Detect which cell encompasses the target text, then output its [x, y] center coordinate. 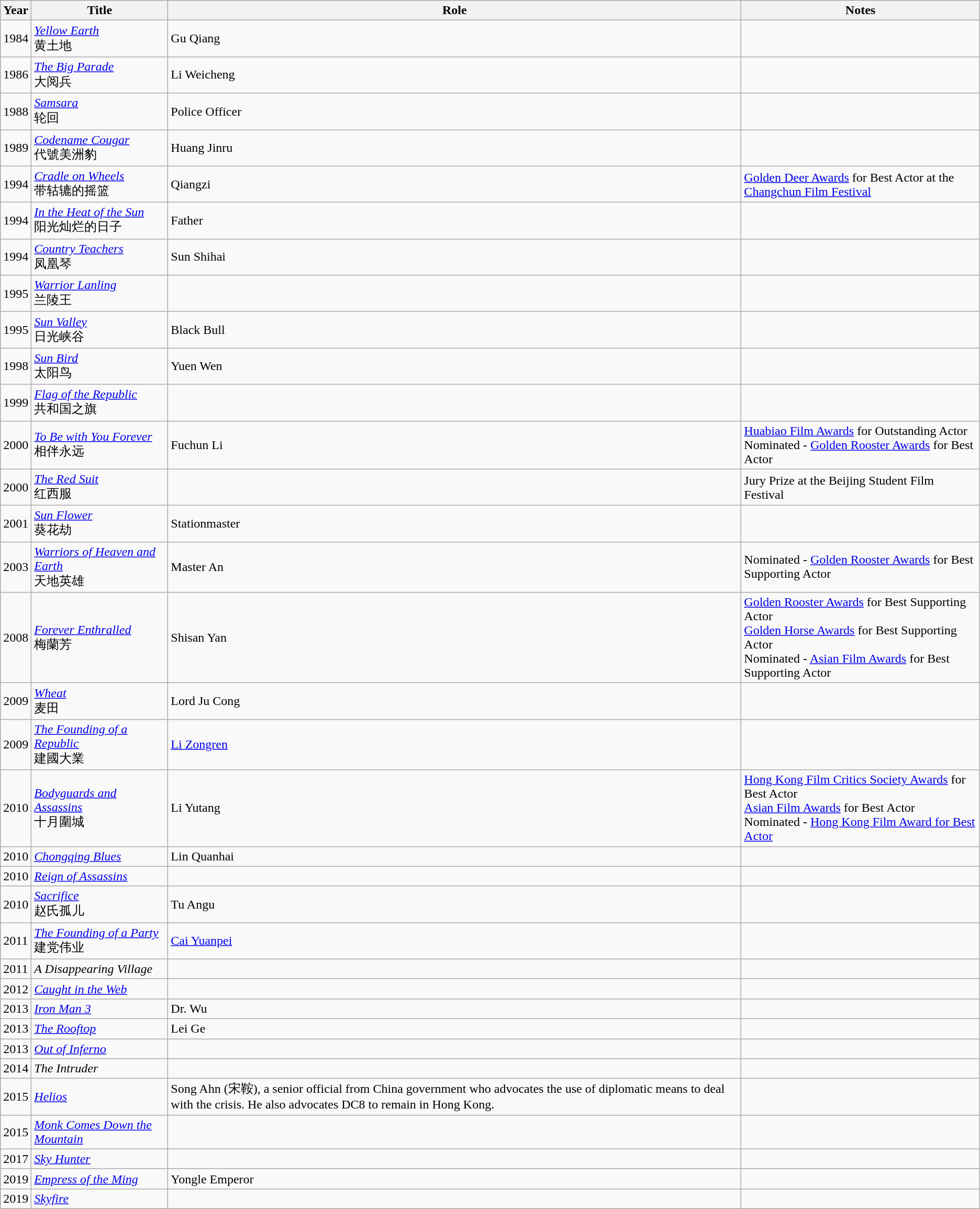
Reign of Assassins [99, 876]
Golden Rooster Awards for Best Supporting ActorGolden Horse Awards for Best Supporting ActorNominated - Asian Film Awards for Best Supporting Actor [861, 637]
Warrior Lanling兰陵王 [99, 294]
Wheat麦田 [99, 701]
Iron Man 3 [99, 1009]
Police Officer [454, 111]
Li Zongren [454, 744]
1989 [16, 148]
Forever Enthralled梅蘭芳 [99, 637]
Qiangzi [454, 184]
2003 [16, 567]
Sun Shihai [454, 257]
1998 [16, 366]
Sky Hunter [99, 1159]
The Rooftop [99, 1028]
Fuchun Li [454, 445]
Sacrifice赵氏孤儿 [99, 904]
1984 [16, 39]
2012 [16, 989]
Caught in the Web [99, 989]
Lei Ge [454, 1028]
The Founding of a Republic建國大業 [99, 744]
Master An [454, 567]
Cai Yuanpei [454, 941]
Sun Bird太阳鸟 [99, 366]
Hong Kong Film Critics Society Awards for Best ActorAsian Film Awards for Best ActorNominated - Hong Kong Film Award for Best Actor [861, 808]
A Disappearing Village [99, 969]
Yongle Emperor [454, 1179]
Sun Flower葵花劫 [99, 524]
Dr. Wu [454, 1009]
Li Weicheng [454, 75]
The Big Parade大阅兵 [99, 75]
Notes [861, 10]
1999 [16, 402]
Black Bull [454, 330]
2017 [16, 1159]
Country Teachers凤凰琴 [99, 257]
Stationmaster [454, 524]
2014 [16, 1069]
Gu Qiang [454, 39]
Li Yutang [454, 808]
Samsara轮回 [99, 111]
The Founding of a Party建党伟业 [99, 941]
Chongqing Blues [99, 856]
Father [454, 221]
In the Heat of the Sun阳光灿烂的日子 [99, 221]
2008 [16, 637]
1988 [16, 111]
Bodyguards and Assassins十月圍城 [99, 808]
To Be with You Forever相伴永远 [99, 445]
Huang Jinru [454, 148]
Role [454, 10]
Out of Inferno [99, 1048]
Codename Cougar代號美洲豹 [99, 148]
Empress of the Ming [99, 1179]
Jury Prize at the Beijing Student Film Festival [861, 487]
Helios [99, 1097]
Lin Quanhai [454, 856]
Lord Ju Cong [454, 701]
Yellow Earth黄土地 [99, 39]
1986 [16, 75]
Year [16, 10]
Sun Valley日光峡谷 [99, 330]
Huabiao Film Awards for Outstanding ActorNominated - Golden Rooster Awards for Best Actor [861, 445]
Shisan Yan [454, 637]
Cradle on Wheels带轱辘的摇篮 [99, 184]
Skyfire [99, 1199]
Golden Deer Awards for Best Actor at the Changchun Film Festival [861, 184]
Monk Comes Down the Mountain [99, 1132]
Warriors of Heaven and Earth天地英雄 [99, 567]
Title [99, 10]
Tu Angu [454, 904]
Yuen Wen [454, 366]
Nominated - Golden Rooster Awards for Best Supporting Actor [861, 567]
2001 [16, 524]
The Intruder [99, 1069]
Flag of the Republic共和国之旗 [99, 402]
The Red Suit红西服 [99, 487]
